Scan for the cell matching the given text and deliver its (x, y) coordinate at center. 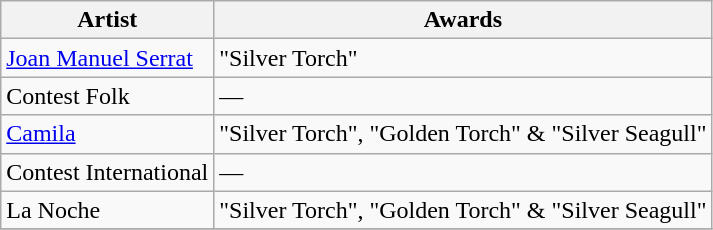
Contest Folk (108, 96)
La Noche (108, 210)
Joan Manuel Serrat (108, 58)
Awards (463, 20)
Artist (108, 20)
Contest International (108, 172)
"Silver Torch" (463, 58)
Camila (108, 134)
